Output the (X, Y) coordinate of the center of the cell containing the given text.  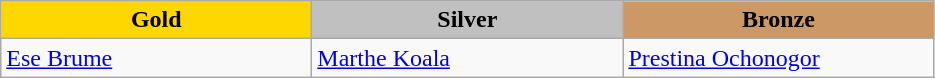
Ese Brume (156, 58)
Gold (156, 20)
Bronze (778, 20)
Silver (468, 20)
Marthe Koala (468, 58)
Prestina Ochonogor (778, 58)
